Identify which cell holds the provided text, then report its [x, y] central coordinate. 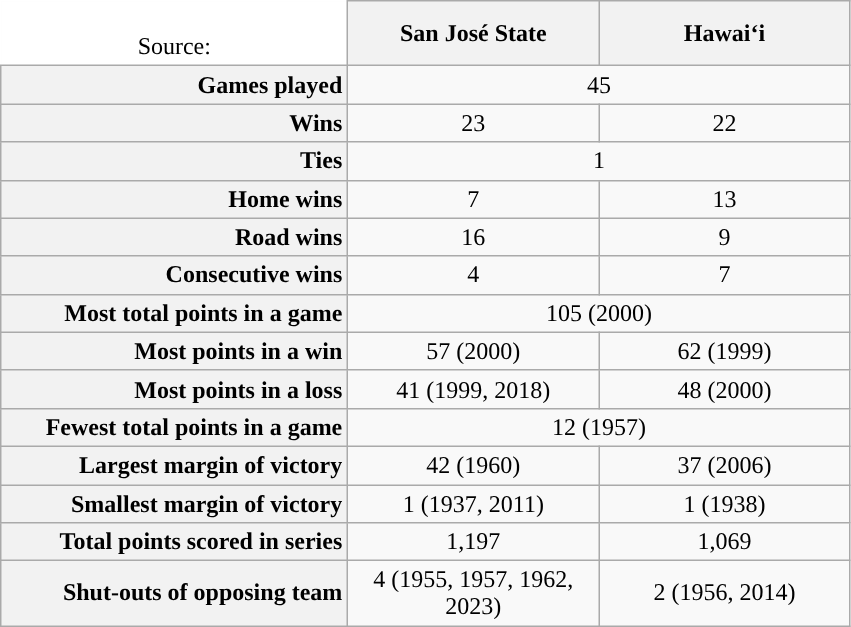
Home wins [174, 199]
Most total points in a game [174, 313]
45 [599, 85]
Most points in a loss [174, 389]
9 [724, 237]
105 (2000) [599, 313]
1 (1938) [724, 503]
4 [474, 275]
Ties [174, 161]
Consecutive wins [174, 275]
Road wins [174, 237]
22 [724, 123]
Most points in a win [174, 351]
42 (1960) [474, 465]
57 (2000) [474, 351]
Smallest margin of victory [174, 503]
Fewest total points in a game [174, 427]
Largest margin of victory [174, 465]
41 (1999, 2018) [474, 389]
62 (1999) [724, 351]
1 (1937, 2011) [474, 503]
4 (1955, 1957, 1962, 2023) [474, 594]
2 (1956, 2014) [724, 594]
1,197 [474, 542]
12 (1957) [599, 427]
13 [724, 199]
Total points scored in series [174, 542]
16 [474, 237]
San José State [474, 34]
1 [599, 161]
48 (2000) [724, 389]
1,069 [724, 542]
Wins [174, 123]
Source: [174, 34]
Games played [174, 85]
Shut-outs of opposing team [174, 594]
23 [474, 123]
37 (2006) [724, 465]
Hawaiʻi [724, 34]
